Return [X, Y] of the center of cell containing provided text 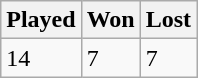
14 [41, 58]
Played [41, 20]
Won [110, 20]
Lost [168, 20]
